Return (X, Y) of the center of cell containing provided text 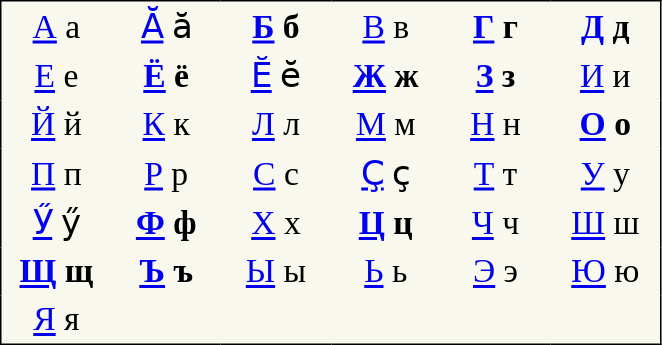
Р р (166, 173)
Ҫ ҫ (386, 173)
Х х (276, 223)
Т т (496, 173)
С с (276, 173)
М м (386, 124)
Ж ж (386, 76)
Д д (606, 26)
Ъ ъ (166, 272)
Ы ы (276, 272)
Л л (276, 124)
Ӑ ӑ (166, 26)
О о (606, 124)
П п (56, 173)
З з (496, 76)
Щ щ (56, 272)
Б б (276, 26)
Н н (496, 124)
Ф ф (166, 223)
Ю ю (606, 272)
Ӳ ӳ (56, 223)
У у (606, 173)
И и (606, 76)
Ё ё (166, 76)
К к (166, 124)
В в (386, 26)
Г г (496, 26)
Ь ь (386, 272)
Ч ч (496, 223)
Ӗ ӗ (276, 76)
А а (56, 26)
Ц ц (386, 223)
Е е (56, 76)
Ш ш (606, 223)
Я я (56, 320)
Э э (496, 272)
Й й (56, 124)
